Capture the cell that displays the provided text and extract its [x, y] central coordinate. 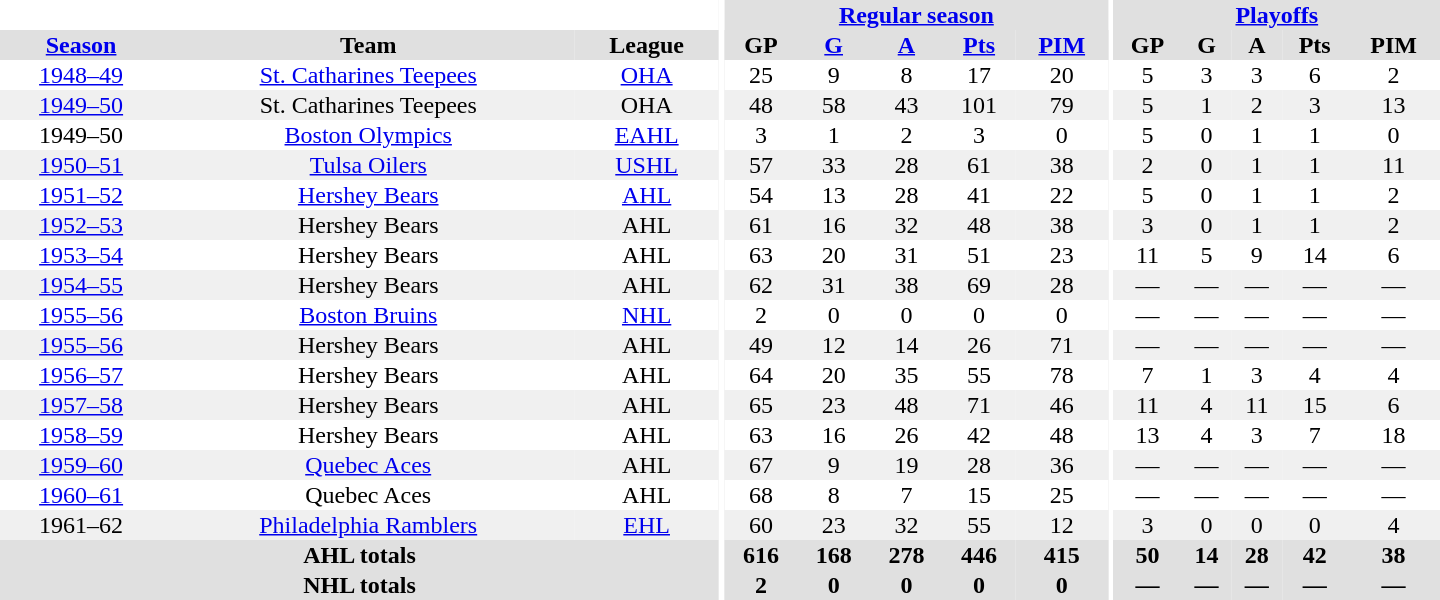
Philadelphia Ramblers [368, 525]
1957–58 [81, 405]
17 [980, 75]
1952–53 [81, 225]
1960–61 [81, 495]
43 [906, 105]
33 [834, 165]
Boston Olympics [368, 135]
79 [1062, 105]
Boston Bruins [368, 315]
58 [834, 105]
446 [980, 555]
65 [762, 405]
51 [980, 255]
1954–55 [81, 285]
35 [906, 375]
1953–54 [81, 255]
19 [906, 465]
60 [762, 525]
1950–51 [81, 165]
101 [980, 105]
1959–60 [81, 465]
NHL totals [360, 585]
67 [762, 465]
1951–52 [81, 195]
1961–62 [81, 525]
57 [762, 165]
50 [1148, 555]
69 [980, 285]
Tulsa Oilers [368, 165]
EAHL [646, 135]
78 [1062, 375]
168 [834, 555]
1956–57 [81, 375]
22 [1062, 195]
68 [762, 495]
46 [1062, 405]
64 [762, 375]
Regular season [916, 15]
1948–49 [81, 75]
EHL [646, 525]
League [646, 45]
USHL [646, 165]
NHL [646, 315]
41 [980, 195]
278 [906, 555]
415 [1062, 555]
62 [762, 285]
AHL totals [360, 555]
Playoffs [1277, 15]
54 [762, 195]
616 [762, 555]
Season [81, 45]
18 [1394, 435]
36 [1062, 465]
1958–59 [81, 435]
Team [368, 45]
49 [762, 345]
